Return [x, y] of the center of cell containing provided text 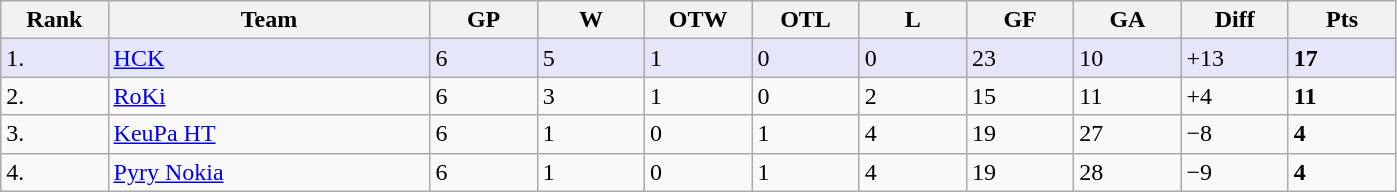
10 [1128, 58]
2. [54, 96]
3. [54, 134]
+4 [1234, 96]
1. [54, 58]
W [590, 20]
GF [1020, 20]
Diff [1234, 20]
KeuPa HT [269, 134]
17 [1342, 58]
HCK [269, 58]
−8 [1234, 134]
27 [1128, 134]
Team [269, 20]
28 [1128, 172]
5 [590, 58]
Pyry Nokia [269, 172]
Rank [54, 20]
4. [54, 172]
GA [1128, 20]
3 [590, 96]
RoKi [269, 96]
OTW [698, 20]
−9 [1234, 172]
GP [484, 20]
15 [1020, 96]
2 [912, 96]
+13 [1234, 58]
Pts [1342, 20]
23 [1020, 58]
OTL [806, 20]
L [912, 20]
